For the text-containing cell, return its midpoint in [X, Y] coordinate format. 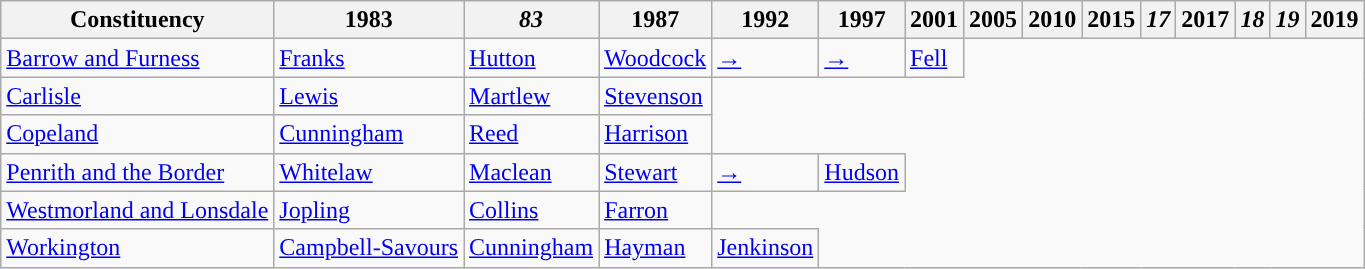
Hutton [532, 58]
Franks [369, 58]
Stewart [656, 172]
Martlew [532, 96]
2005 [994, 20]
Stevenson [656, 96]
Carlisle [138, 96]
Reed [532, 134]
Penrith and the Border [138, 172]
Jopling [369, 210]
Westmorland and Lonsdale [138, 210]
19 [1288, 20]
Maclean [532, 172]
83 [532, 20]
17 [1158, 20]
Campbell-Savours [369, 248]
Barrow and Furness [138, 58]
Copeland [138, 134]
1997 [862, 20]
Whitelaw [369, 172]
Lewis [369, 96]
2019 [1334, 20]
18 [1252, 20]
Fell [934, 58]
Farron [656, 210]
2015 [1112, 20]
2010 [1052, 20]
Harrison [656, 134]
1987 [656, 20]
Workington [138, 248]
2001 [934, 20]
Hayman [656, 248]
Collins [532, 210]
Constituency [138, 20]
Woodcock [656, 58]
Jenkinson [766, 248]
1983 [369, 20]
Hudson [862, 172]
1992 [766, 20]
2017 [1206, 20]
